Determine the (x, y) coordinate at the center of the cell enclosing the given text.  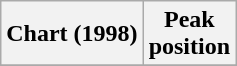
Peakposition (189, 34)
Chart (1998) (72, 34)
